Search for the cell housing the specified text and yield its (X, Y) center coordinate. 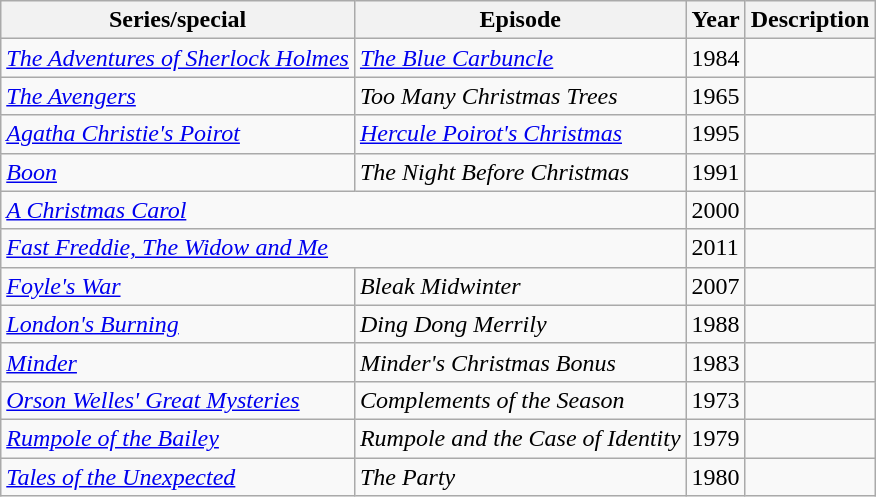
Complements of the Season (520, 400)
Hercule Poirot's Christmas (520, 134)
The Adventures of Sherlock Holmes (178, 58)
Agatha Christie's Poirot (178, 134)
Rumpole of the Bailey (178, 438)
Minder (178, 362)
The Blue Carbuncle (520, 58)
1980 (716, 477)
Tales of the Unexpected (178, 477)
1983 (716, 362)
Minder's Christmas Bonus (520, 362)
The Night Before Christmas (520, 172)
Orson Welles' Great Mysteries (178, 400)
Rumpole and the Case of Identity (520, 438)
1973 (716, 400)
Boon (178, 172)
1988 (716, 324)
2000 (716, 210)
A Christmas Carol (344, 210)
The Party (520, 477)
Too Many Christmas Trees (520, 96)
Foyle's War (178, 286)
1965 (716, 96)
Episode (520, 20)
Year (716, 20)
1984 (716, 58)
2007 (716, 286)
1991 (716, 172)
Bleak Midwinter (520, 286)
1979 (716, 438)
Description (810, 20)
2011 (716, 248)
Fast Freddie, The Widow and Me (344, 248)
1995 (716, 134)
London's Burning (178, 324)
Ding Dong Merrily (520, 324)
The Avengers (178, 96)
Series/special (178, 20)
